For the text-containing cell, return its midpoint in (x, y) coordinate format. 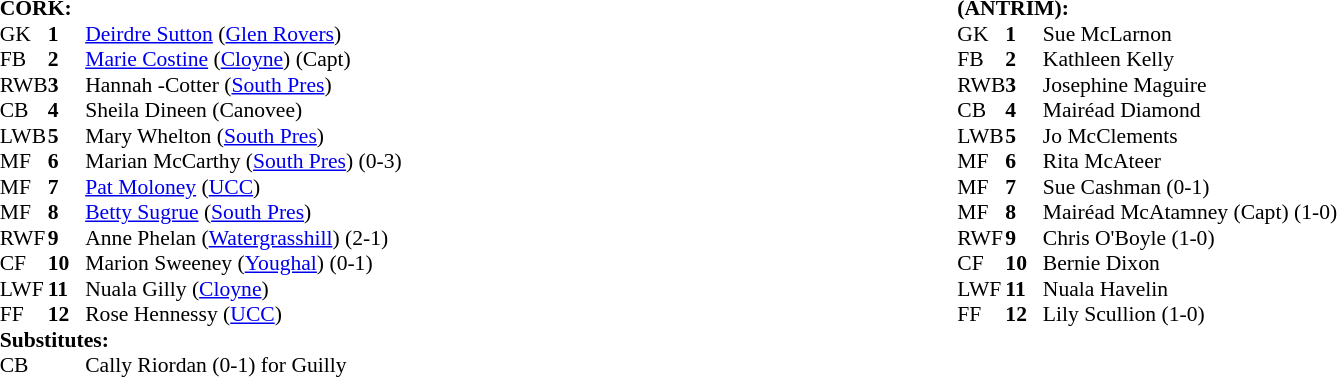
Kathleen Kelly (1190, 59)
Sue Cashman (0-1) (1190, 187)
Pat Moloney (UCC) (244, 187)
Lily Scullion (1-0) (1190, 315)
Chris O'Boyle (1-0) (1190, 238)
Betty Sugrue (South Pres) (244, 213)
Mairéad Diamond (1190, 111)
Nuala Havelin (1190, 289)
Jo McClements (1190, 136)
Hannah -Cotter (South Pres) (244, 85)
Marian McCarthy (South Pres) (0-3) (244, 161)
Substitutes: (201, 340)
Rose Hennessy (UCC) (244, 315)
Anne Phelan (Watergrasshill) (2-1) (244, 238)
Mairéad McAtamney (Capt) (1-0) (1190, 213)
Marie Costine (Cloyne) (Capt) (244, 59)
Nuala Gilly (Cloyne) (244, 289)
Mary Whelton (South Pres) (244, 136)
Deirdre Sutton (Glen Rovers) (244, 34)
Bernie Dixon (1190, 263)
Rita McAteer (1190, 161)
Sheila Dineen (Canovee) (244, 111)
Sue McLarnon (1190, 34)
Marion Sweeney (Youghal) (0-1) (244, 263)
Josephine Maguire (1190, 85)
